From the cell containing the given text, extract its center point as (x, y) coordinate. 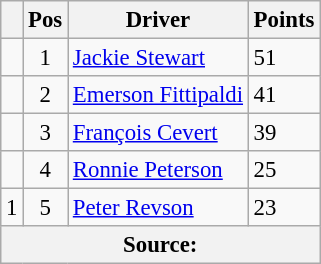
2 (46, 95)
41 (284, 95)
Peter Revson (158, 208)
Emerson Fittipaldi (158, 95)
Driver (158, 20)
39 (284, 133)
François Cevert (158, 133)
Ronnie Peterson (158, 170)
51 (284, 58)
Jackie Stewart (158, 58)
5 (46, 208)
Source: (160, 245)
Points (284, 20)
3 (46, 133)
25 (284, 170)
23 (284, 208)
Pos (46, 20)
4 (46, 170)
